Detect which cell encompasses the target text, then output its [X, Y] center coordinate. 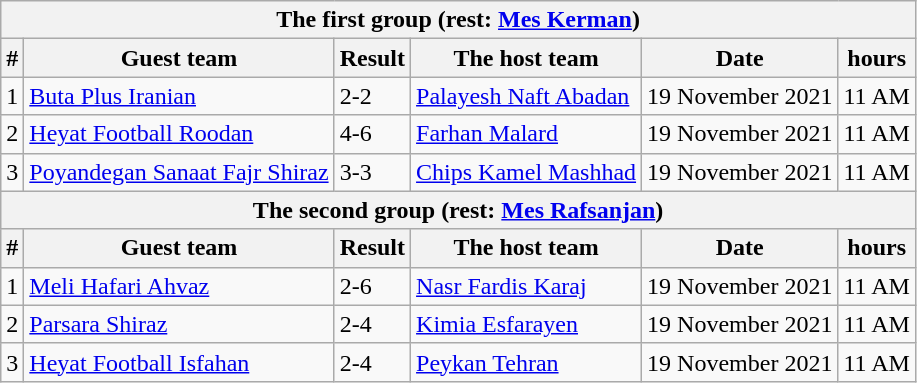
4-6 [372, 134]
The first group (rest: Mes Kerman) [458, 20]
Farhan Malard [526, 134]
Buta Plus Iranian [179, 96]
Heyat Football Roodan [179, 134]
Kimia Esfarayen [526, 324]
Heyat Football Isfahan [179, 362]
Peykan Tehran [526, 362]
The second group (rest: Mes Rafsanjan) [458, 210]
Nasr Fardis Karaj [526, 286]
2-6 [372, 286]
Palayesh Naft Abadan [526, 96]
Chips Kamel Mashhad [526, 172]
Meli Hafari Ahvaz [179, 286]
Parsara Shiraz [179, 324]
2-2 [372, 96]
3-3 [372, 172]
Poyandegan Sanaat Fajr Shiraz [179, 172]
